For the text-containing cell, return its midpoint in [X, Y] coordinate format. 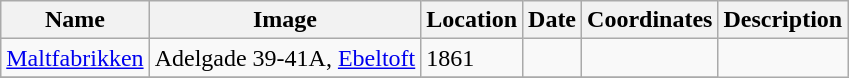
Image [285, 20]
Name [75, 20]
1861 [472, 58]
Coordinates [650, 20]
Maltfabrikken [75, 58]
Location [472, 20]
Adelgade 39-41A, Ebeltoft [285, 58]
Description [783, 20]
Date [552, 20]
